Locate the cell with the specified text and output its [X, Y] center coordinate. 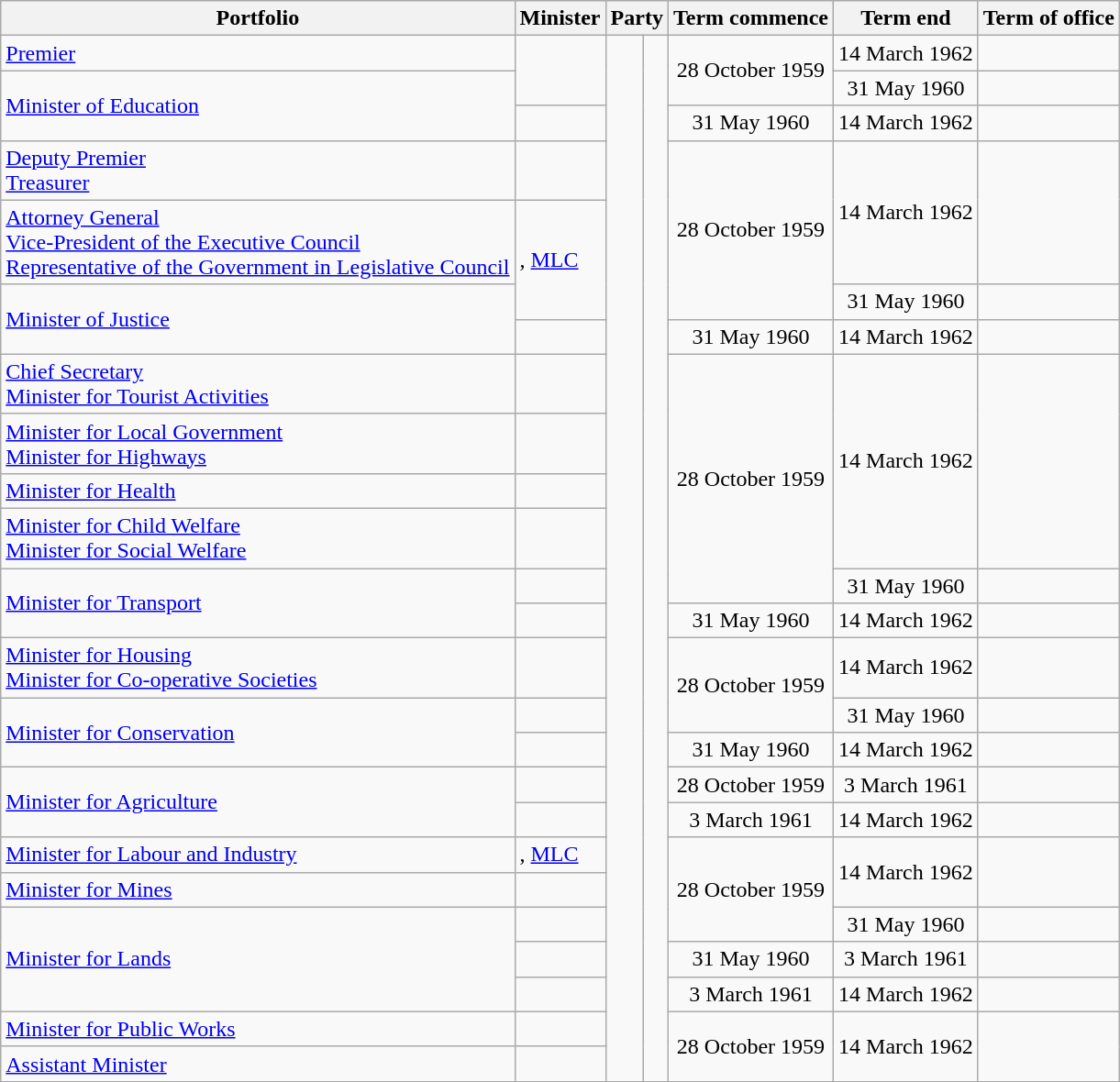
Assistant Minister [258, 1064]
Deputy PremierTreasurer [258, 171]
Minister for Transport [258, 603]
Party [637, 18]
Minister for Agriculture [258, 802]
Minister for Health [258, 491]
Term of office [1048, 18]
Portfolio [258, 18]
Term commence [750, 18]
Premier [258, 53]
Minister of Education [258, 105]
Minister for HousingMinister for Co-operative Societies [258, 668]
Minister [560, 18]
Minister for Conservation [258, 733]
Minister for Public Works [258, 1029]
Minister for Lands [258, 959]
Chief SecretaryMinister for Tourist Activities [258, 383]
Minister for Labour and Industry [258, 855]
Term end [906, 18]
Attorney GeneralVice-President of the Executive CouncilRepresentative of the Government in Legislative Council [258, 242]
Minister of Justice [258, 319]
Minister for Local GovernmentMinister for Highways [258, 444]
Minister for Mines [258, 889]
Minister for Child WelfareMinister for Social Welfare [258, 537]
